Determine the (X, Y) coordinate at the center of the cell enclosing the given text.  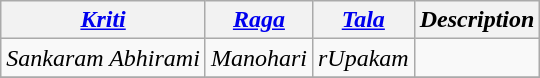
Raga (258, 20)
Tala (363, 20)
Manohari (258, 58)
Sankaram Abhirami (104, 58)
rUpakam (363, 58)
Description (477, 20)
Kriti (104, 20)
